Provide the [X, Y] coordinate of the cell's center where the given text is located.  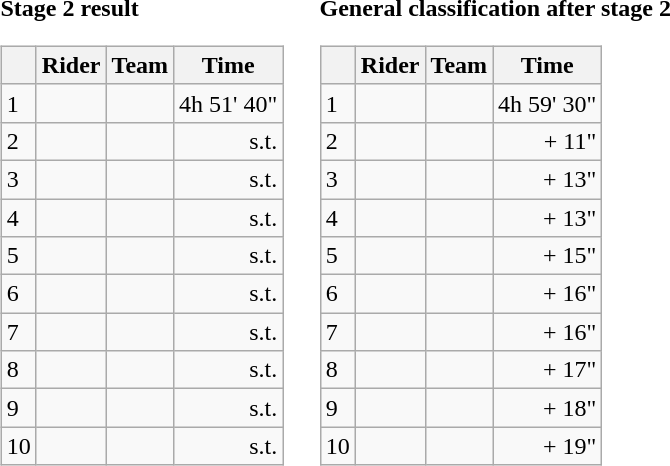
4h 51' 40" [228, 103]
+ 15" [548, 256]
4h 59' 30" [548, 103]
+ 18" [548, 408]
+ 11" [548, 141]
+ 17" [548, 370]
+ 19" [548, 446]
